Output the (x, y) coordinate of the center of the cell containing the given text.  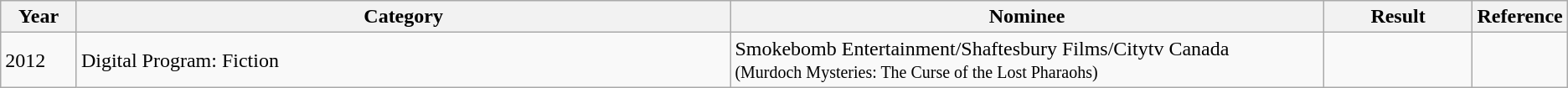
Year (39, 17)
Smokebomb Entertainment/Shaftesbury Films/Citytv Canada(Murdoch Mysteries: The Curse of the Lost Pharaohs) (1027, 60)
Reference (1519, 17)
Result (1398, 17)
Digital Program: Fiction (403, 60)
Category (403, 17)
2012 (39, 60)
Nominee (1027, 17)
